Provide the [X, Y] coordinate of the cell's center where the given text is located.  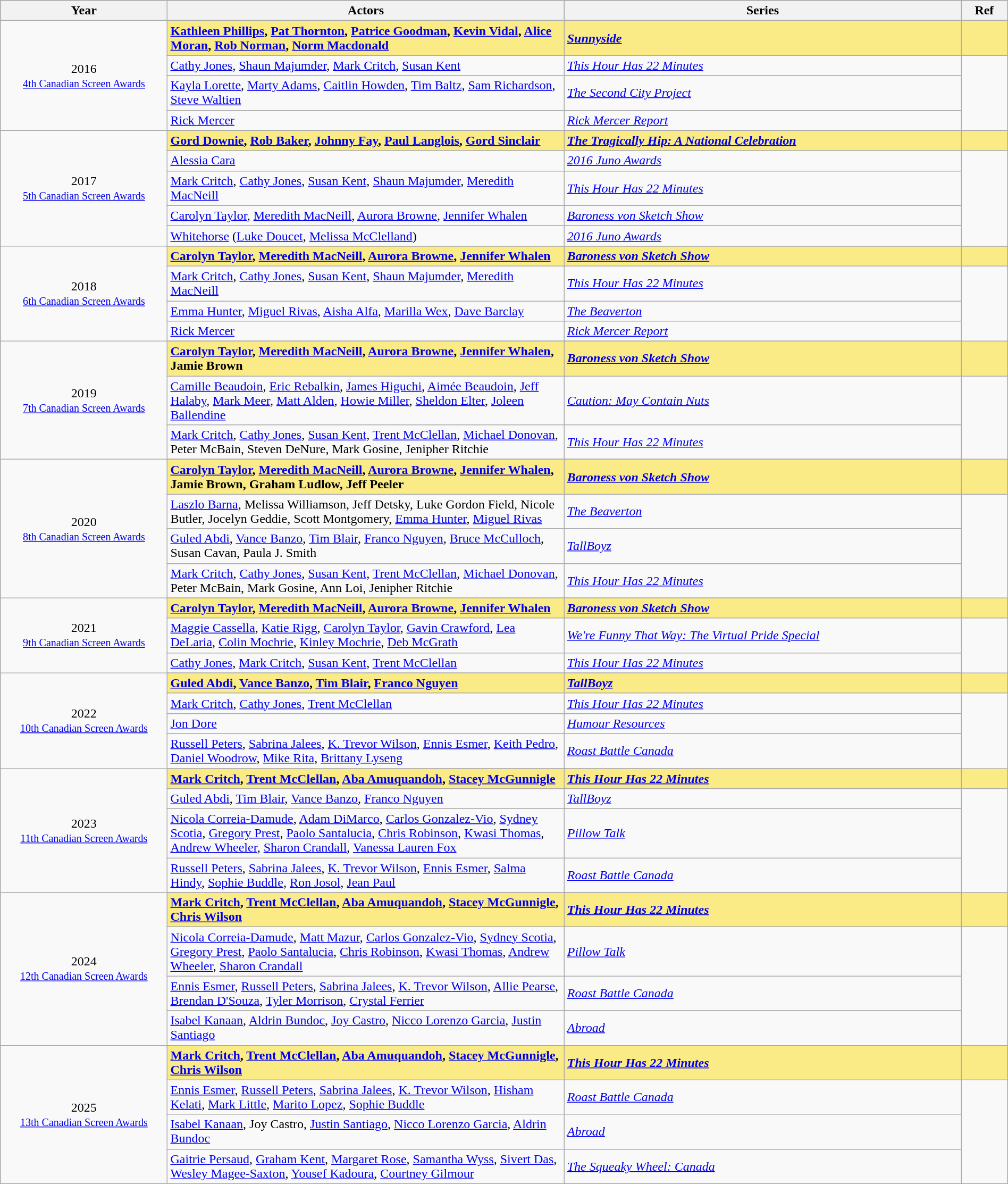
Russell Peters, Sabrina Jalees, K. Trevor Wilson, Ennis Esmer, Salma Hindy, Sophie Buddle, Ron Josol, Jean Paul [366, 876]
The Tragically Hip: A National Celebration [762, 140]
Whitehorse (Luke Doucet, Melissa McClelland) [366, 236]
We're Funny That Way: The Virtual Pride Special [762, 635]
2025 13th Canadian Screen Awards [84, 1114]
Alessia Cara [366, 161]
2020 8th Canadian Screen Awards [84, 529]
Emma Hunter, Miguel Rivas, Aisha Alfa, Marilla Wex, Dave Barclay [366, 311]
Kathleen Phillips, Pat Thornton, Patrice Goodman, Kevin Vidal, Alice Moran, Rob Norman, Norm Macdonald [366, 38]
Guled Abdi, Vance Banzo, Tim Blair, Franco Nguyen [366, 683]
The Squeaky Wheel: Canada [762, 1166]
Cathy Jones, Mark Critch, Susan Kent, Trent McClellan [366, 663]
Russell Peters, Sabrina Jalees, K. Trevor Wilson, Ennis Esmer, Keith Pedro, Daniel Woodrow, Mike Rita, Brittany Lyseng [366, 751]
Jon Dore [366, 723]
Guled Abdi, Tim Blair, Vance Banzo, Franco Nguyen [366, 799]
Kayla Lorette, Marty Adams, Caitlin Howden, Tim Baltz, Sam Richardson, Steve Waltien [366, 93]
Isabel Kanaan, Joy Castro, Justin Santiago, Nicco Lorenzo Garcia, Aldrin Bundoc [366, 1132]
2021 9th Canadian Screen Awards [84, 635]
Mark Critch, Cathy Jones, Trent McClellan [366, 703]
Mark Critch, Trent McClellan, Aba Amuquandoh, Stacey McGunnigle [366, 778]
Ennis Esmer, Russell Peters, Sabrina Jalees, K. Trevor Wilson, Allie Pearse, Brendan D'Souza, Tyler Morrison, Crystal Ferrier [366, 994]
2017 5th Canadian Screen Awards [84, 188]
Ref [985, 11]
2018 6th Canadian Screen Awards [84, 294]
Year [84, 11]
Caution: May Contain Nuts [762, 401]
Actors [366, 11]
Mark Critch, Cathy Jones, Susan Kent, Trent McClellan, Michael Donovan, Peter McBain, Steven DeNure, Mark Gosine, Jenipher Ritchie [366, 443]
Series [762, 11]
Maggie Cassella, Katie Rigg, Carolyn Taylor, Gavin Crawford, Lea DeLaria, Colin Mochrie, Kinley Mochrie, Deb McGrath [366, 635]
Ennis Esmer, Russell Peters, Sabrina Jalees, K. Trevor Wilson, Hisham Kelati, Mark Little, Marito Lopez, Sophie Buddle [366, 1097]
Laszlo Barna, Melissa Williamson, Jeff Detsky, Luke Gordon Field, Nicole Butler, Jocelyn Geddie, Scott Montgomery, Emma Hunter, Miguel Rivas [366, 512]
Gord Downie, Rob Baker, Johnny Fay, Paul Langlois, Gord Sinclair [366, 140]
Sunnyside [762, 38]
Cathy Jones, Shaun Majumder, Mark Critch, Susan Kent [366, 65]
Mark Critch, Cathy Jones, Susan Kent, Trent McClellan, Michael Donovan, Peter McBain, Mark Gosine, Ann Loi, Jenipher Ritchie [366, 581]
Carolyn Taylor, Meredith MacNeill, Aurora Browne, Jennifer Whalen, Jamie Brown [366, 358]
2023 11th Canadian Screen Awards [84, 830]
Carolyn Taylor, Meredith MacNeill, Aurora Browne, Jennifer Whalen, Jamie Brown, Graham Ludlow, Jeff Peeler [366, 477]
2022 10th Canadian Screen Awards [84, 720]
Isabel Kanaan, Aldrin Bundoc, Joy Castro, Nicco Lorenzo Garcia, Justin Santiago [366, 1028]
2024 12th Canadian Screen Awards [84, 969]
Humour Resources [762, 723]
2019 7th Canadian Screen Awards [84, 401]
The Second City Project [762, 93]
Guled Abdi, Vance Banzo, Tim Blair, Franco Nguyen, Bruce McCulloch, Susan Cavan, Paula J. Smith [366, 546]
Camille Beaudoin, Eric Rebalkin, James Higuchi, Aimée Beaudoin, Jeff Halaby, Mark Meer, Matt Alden, Howie Miller, Sheldon Elter, Joleen Ballendine [366, 401]
Gaitrie Persaud, Graham Kent, Margaret Rose, Samantha Wyss, Sivert Das, Wesley Magee-Saxton, Yousef Kadoura, Courtney Gilmour [366, 1166]
2016 4th Canadian Screen Awards [84, 76]
